Capture the cell that displays the provided text and extract its (x, y) central coordinate. 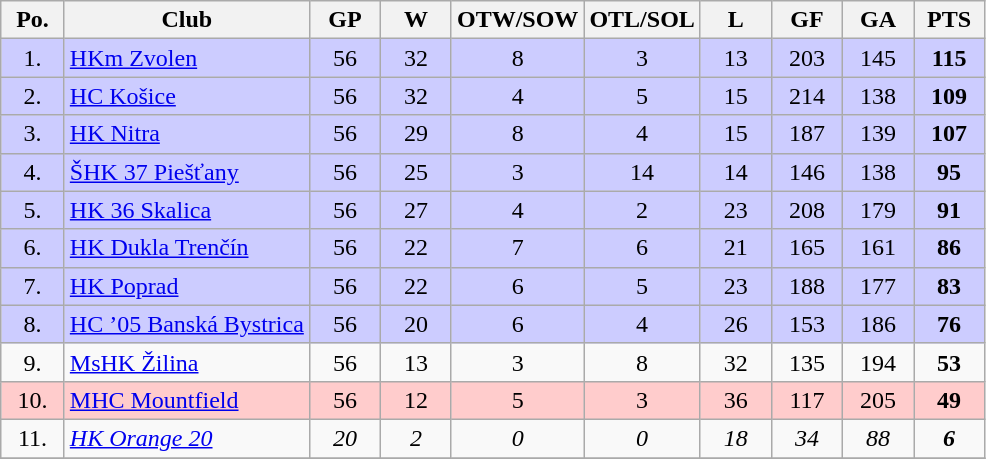
10. (33, 400)
188 (806, 286)
25 (416, 172)
OTW/SOW (517, 20)
HC Košice (186, 96)
135 (806, 362)
W (416, 20)
9. (33, 362)
6. (33, 248)
HK Orange 20 (186, 438)
34 (806, 438)
11. (33, 438)
HK 36 Skalica (186, 210)
194 (878, 362)
HK Dukla Trenčín (186, 248)
95 (950, 172)
MHC Mountfield (186, 400)
Po. (33, 20)
HK Poprad (186, 286)
7. (33, 286)
107 (950, 134)
109 (950, 96)
HK Nitra (186, 134)
HKm Zvolen (186, 58)
27 (416, 210)
153 (806, 324)
MsHK Žilina (186, 362)
HC ’05 Banská Bystrica (186, 324)
4. (33, 172)
18 (736, 438)
53 (950, 362)
208 (806, 210)
3. (33, 134)
GA (878, 20)
139 (878, 134)
76 (950, 324)
186 (878, 324)
49 (950, 400)
OTL/SOL (642, 20)
Club (186, 20)
29 (416, 134)
165 (806, 248)
187 (806, 134)
ŠHK 37 Piešťany (186, 172)
1. (33, 58)
115 (950, 58)
88 (878, 438)
179 (878, 210)
36 (736, 400)
145 (878, 58)
7 (517, 248)
2. (33, 96)
91 (950, 210)
8. (33, 324)
5. (33, 210)
L (736, 20)
21 (736, 248)
86 (950, 248)
203 (806, 58)
177 (878, 286)
12 (416, 400)
117 (806, 400)
146 (806, 172)
214 (806, 96)
205 (878, 400)
26 (736, 324)
83 (950, 286)
GF (806, 20)
161 (878, 248)
GP (344, 20)
PTS (950, 20)
